Return (X, Y) of the center of cell containing provided text 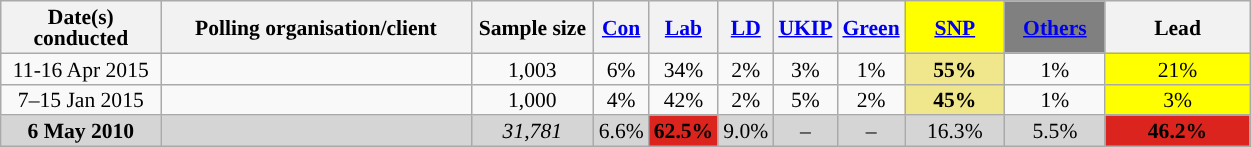
1,000 (532, 100)
UKIP (805, 27)
Others (1055, 27)
21% (1178, 68)
Sample size (532, 27)
34% (684, 68)
4% (622, 100)
46.2% (1178, 132)
Lead (1178, 27)
55% (955, 68)
45% (955, 100)
Polling organisation/client (316, 27)
7–15 Jan 2015 (81, 100)
LD (746, 27)
1,003 (532, 68)
5.5% (1055, 132)
11-16 Apr 2015 (81, 68)
6.6% (622, 132)
9.0% (746, 132)
Lab (684, 27)
16.3% (955, 132)
Con (622, 27)
5% (805, 100)
6 May 2010 (81, 132)
Green (870, 27)
31,781 (532, 132)
62.5% (684, 132)
SNP (955, 27)
Date(s)conducted (81, 27)
6% (622, 68)
42% (684, 100)
